Pinpoint the cell where the given text exists, returning its (X, Y) midpoint coordinate. 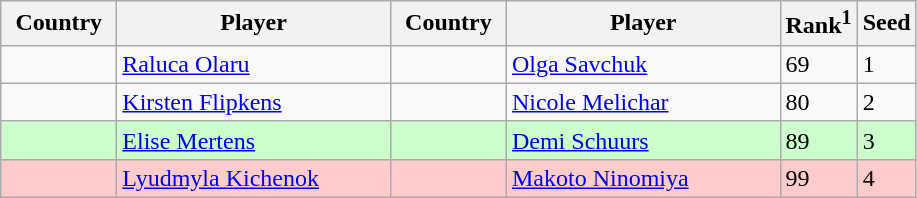
Rank1 (818, 24)
69 (818, 64)
Lyudmyla Kichenok (254, 178)
99 (818, 178)
89 (818, 140)
4 (886, 178)
Demi Schuurs (643, 140)
Kirsten Flipkens (254, 102)
Raluca Olaru (254, 64)
80 (818, 102)
2 (886, 102)
1 (886, 64)
Olga Savchuk (643, 64)
Elise Mertens (254, 140)
Makoto Ninomiya (643, 178)
Nicole Melichar (643, 102)
Seed (886, 24)
3 (886, 140)
